Provide the (x, y) coordinate of the cell's center where the given text is located.  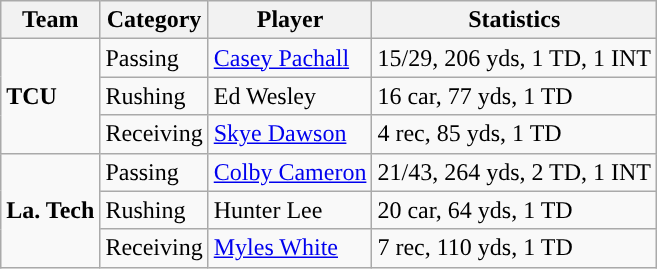
Category (154, 20)
15/29, 206 yds, 1 TD, 1 INT (514, 58)
Hunter Lee (290, 210)
7 rec, 110 yds, 1 TD (514, 248)
Statistics (514, 20)
Team (50, 20)
21/43, 264 yds, 2 TD, 1 INT (514, 172)
16 car, 77 yds, 1 TD (514, 96)
Player (290, 20)
4 rec, 85 yds, 1 TD (514, 134)
Skye Dawson (290, 134)
Ed Wesley (290, 96)
La. Tech (50, 210)
Myles White (290, 248)
Colby Cameron (290, 172)
TCU (50, 96)
20 car, 64 yds, 1 TD (514, 210)
Casey Pachall (290, 58)
